Return the (X, Y) coordinate for the center point of the cell that contains the specified text.  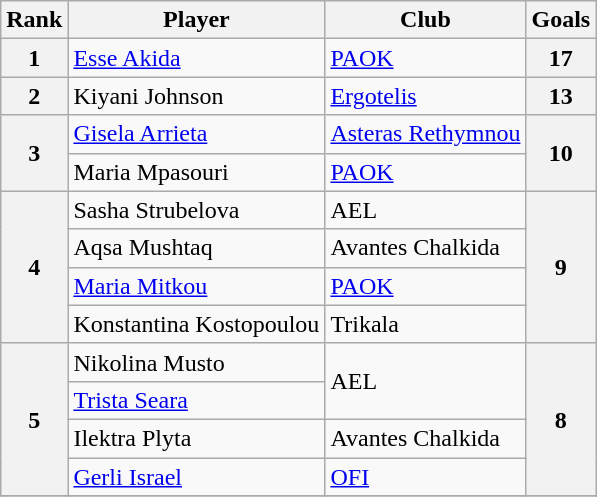
OFI (426, 477)
17 (561, 58)
Goals (561, 20)
10 (561, 153)
Ergotelis (426, 96)
Aqsa Mushtaq (196, 248)
Nikolina Musto (196, 362)
Trista Seara (196, 400)
9 (561, 267)
Trikala (426, 324)
1 (34, 58)
Konstantina Kostopoulou (196, 324)
Ilektra Plyta (196, 438)
Sasha Strubelova (196, 210)
5 (34, 419)
Esse Akida (196, 58)
Kiyani Johnson (196, 96)
Maria Mitkou (196, 286)
Gerli Israel (196, 477)
Player (196, 20)
Gisela Arrieta (196, 134)
3 (34, 153)
Asteras Rethymnou (426, 134)
13 (561, 96)
8 (561, 419)
4 (34, 267)
Rank (34, 20)
2 (34, 96)
Club (426, 20)
Maria Mpasouri (196, 172)
